Return the [X, Y] coordinate for the center point of the cell that contains the specified text.  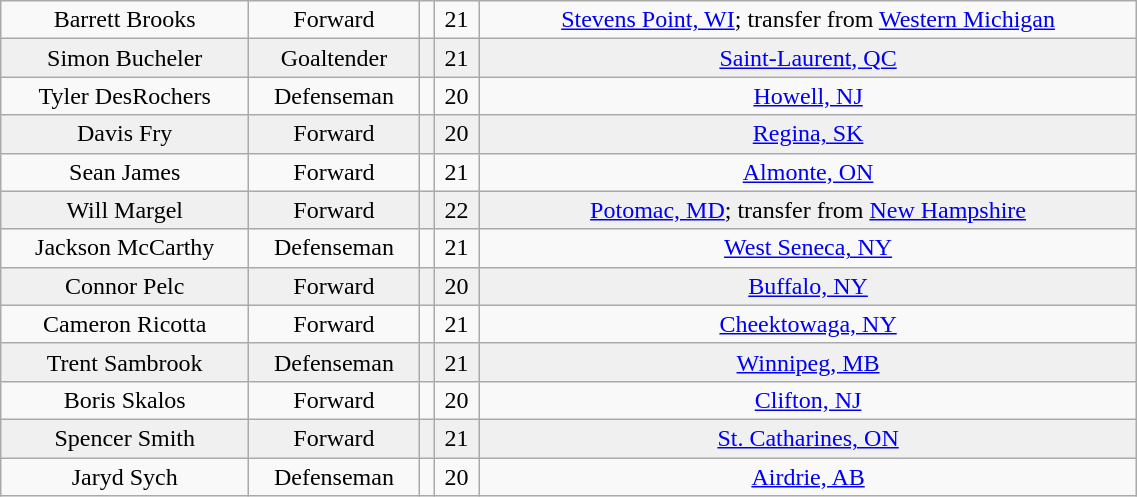
Barrett Brooks [125, 20]
Will Margel [125, 210]
Airdrie, AB [808, 477]
West Seneca, NY [808, 248]
Howell, NJ [808, 96]
Tyler DesRochers [125, 96]
Sean James [125, 172]
Potomac, MD; transfer from New Hampshire [808, 210]
Winnipeg, MB [808, 362]
Stevens Point, WI; transfer from Western Michigan [808, 20]
22 [457, 210]
Regina, SK [808, 134]
Connor Pelc [125, 286]
Cheektowaga, NY [808, 324]
Jaryd Sych [125, 477]
St. Catharines, ON [808, 438]
Cameron Ricotta [125, 324]
Goaltender [334, 58]
Almonte, ON [808, 172]
Saint-Laurent, QC [808, 58]
Davis Fry [125, 134]
Trent Sambrook [125, 362]
Buffalo, NY [808, 286]
Jackson McCarthy [125, 248]
Spencer Smith [125, 438]
Boris Skalos [125, 400]
Simon Bucheler [125, 58]
Clifton, NJ [808, 400]
